For the text-containing cell, return its midpoint in (x, y) coordinate format. 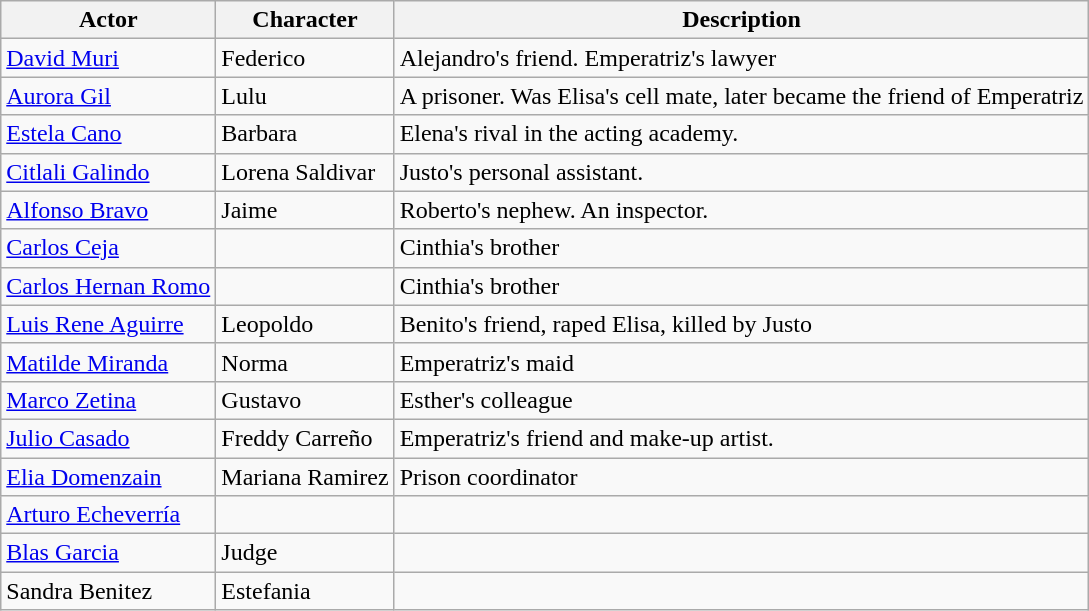
Prison coordinator (742, 477)
Esther's colleague (742, 400)
Federico (305, 58)
Blas Garcia (108, 553)
Norma (305, 362)
Aurora Gil (108, 96)
Marco Zetina (108, 400)
Roberto's nephew. An inspector. (742, 210)
Estefania (305, 591)
Lulu (305, 96)
Elia Domenzain (108, 477)
Carlos Ceja (108, 248)
Justo's personal assistant. (742, 172)
Alejandro's friend. Emperatriz's lawyer (742, 58)
A prisoner. Was Elisa's cell mate, later became the friend of Emperatriz (742, 96)
Character (305, 20)
Leopoldo (305, 324)
Judge (305, 553)
Actor (108, 20)
Sandra Benitez (108, 591)
Gustavo (305, 400)
Matilde Miranda (108, 362)
Elena's rival in the acting academy. (742, 134)
David Muri (108, 58)
Emperatriz's friend and make-up artist. (742, 438)
Alfonso Bravo (108, 210)
Estela Cano (108, 134)
Jaime (305, 210)
Citlali Galindo (108, 172)
Arturo Echeverría (108, 515)
Mariana Ramirez (305, 477)
Luis Rene Aguirre (108, 324)
Freddy Carreño (305, 438)
Description (742, 20)
Lorena Saldivar (305, 172)
Barbara (305, 134)
Emperatriz's maid (742, 362)
Julio Casado (108, 438)
Carlos Hernan Romo (108, 286)
Benito's friend, raped Elisa, killed by Justo (742, 324)
